For the text-containing cell, return its midpoint in (x, y) coordinate format. 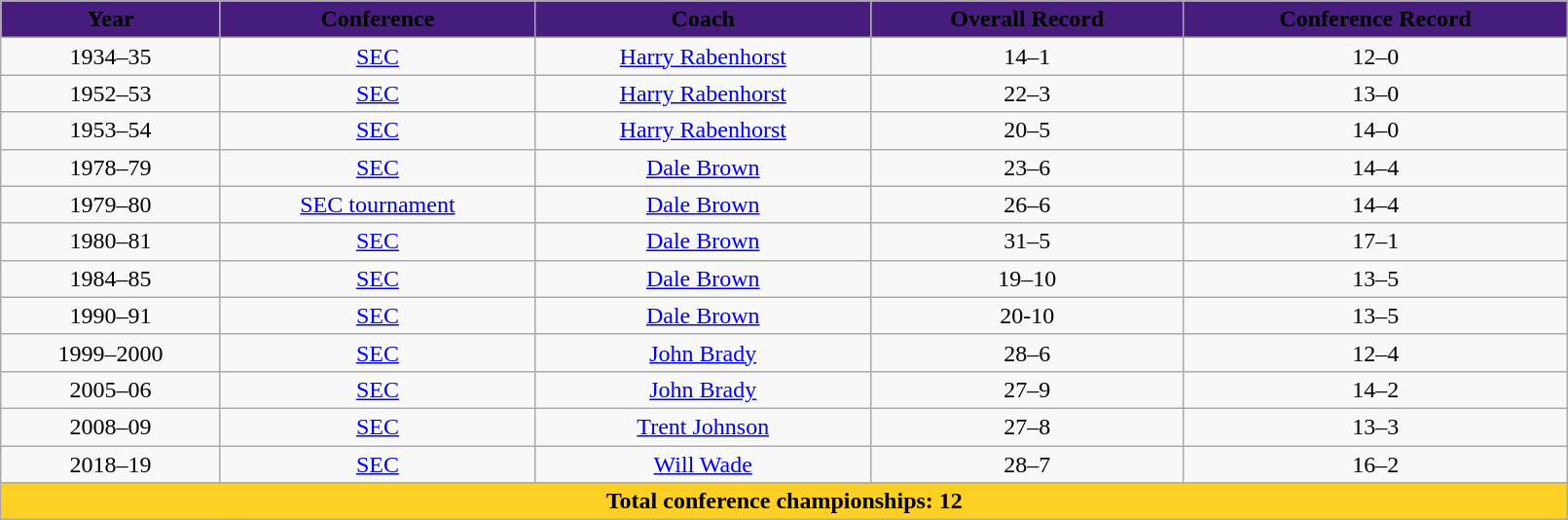
14–2 (1374, 390)
1979–80 (111, 204)
2008–09 (111, 427)
23–6 (1027, 167)
12–0 (1374, 56)
13–3 (1374, 427)
1984–85 (111, 279)
Conference (378, 19)
Year (111, 19)
16–2 (1374, 464)
Total conference championships: 12 (784, 501)
31–5 (1027, 241)
1990–91 (111, 316)
28–7 (1027, 464)
26–6 (1027, 204)
19–10 (1027, 279)
1952–53 (111, 93)
Coach (703, 19)
2018–19 (111, 464)
13–0 (1374, 93)
17–1 (1374, 241)
12–4 (1374, 353)
Overall Record (1027, 19)
1978–79 (111, 167)
27–9 (1027, 390)
14–0 (1374, 130)
SEC tournament (378, 204)
28–6 (1027, 353)
20-10 (1027, 316)
Conference Record (1374, 19)
1934–35 (111, 56)
1999–2000 (111, 353)
Trent Johnson (703, 427)
22–3 (1027, 93)
Will Wade (703, 464)
20–5 (1027, 130)
14–1 (1027, 56)
1953–54 (111, 130)
27–8 (1027, 427)
1980–81 (111, 241)
2005–06 (111, 390)
